Detect which cell encompasses the target text, then output its [x, y] center coordinate. 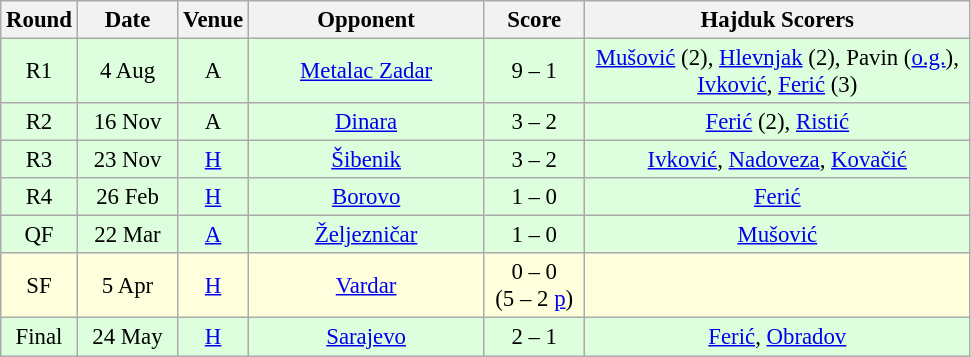
5 Apr [128, 286]
R1 [39, 72]
22 Mar [128, 235]
23 Nov [128, 160]
26 Feb [128, 197]
Opponent [366, 20]
Ferić, Obradov [778, 337]
Sarajevo [366, 337]
Borovo [366, 197]
QF [39, 235]
R3 [39, 160]
R4 [39, 197]
Željezničar [366, 235]
Ferić [778, 197]
Šibenik [366, 160]
Vardar [366, 286]
Hajduk Scorers [778, 20]
Venue [214, 20]
9 – 1 [534, 72]
2 – 1 [534, 337]
SF [39, 286]
Ivković, Nadoveza, Kovačić [778, 160]
Metalac Zadar [366, 72]
Date [128, 20]
Ferić (2), Ristić [778, 122]
16 Nov [128, 122]
Mušović [778, 235]
Mušović (2), Hlevnjak (2), Pavin (o.g.), Ivković, Ferić (3) [778, 72]
24 May [128, 337]
R2 [39, 122]
Final [39, 337]
0 – 0(5 – 2 p) [534, 286]
Score [534, 20]
Dinara [366, 122]
4 Aug [128, 72]
Round [39, 20]
